Pinpoint the cell where the given text exists, returning its [X, Y] midpoint coordinate. 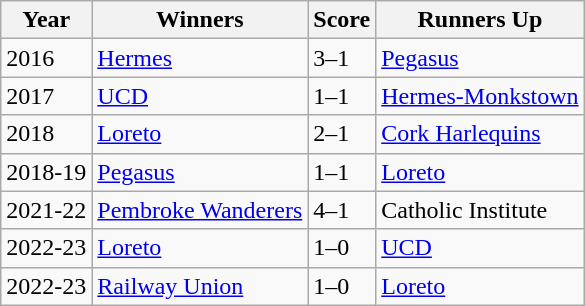
3–1 [342, 58]
Catholic Institute [480, 210]
2–1 [342, 134]
2018-19 [46, 172]
2021-22 [46, 210]
Cork Harlequins [480, 134]
Railway Union [200, 286]
4–1 [342, 210]
Hermes [200, 58]
2018 [46, 134]
Winners [200, 20]
2016 [46, 58]
2017 [46, 96]
Year [46, 20]
Hermes-Monkstown [480, 96]
Runners Up [480, 20]
Score [342, 20]
Pembroke Wanderers [200, 210]
